Identify which cell holds the provided text, then report its (X, Y) central coordinate. 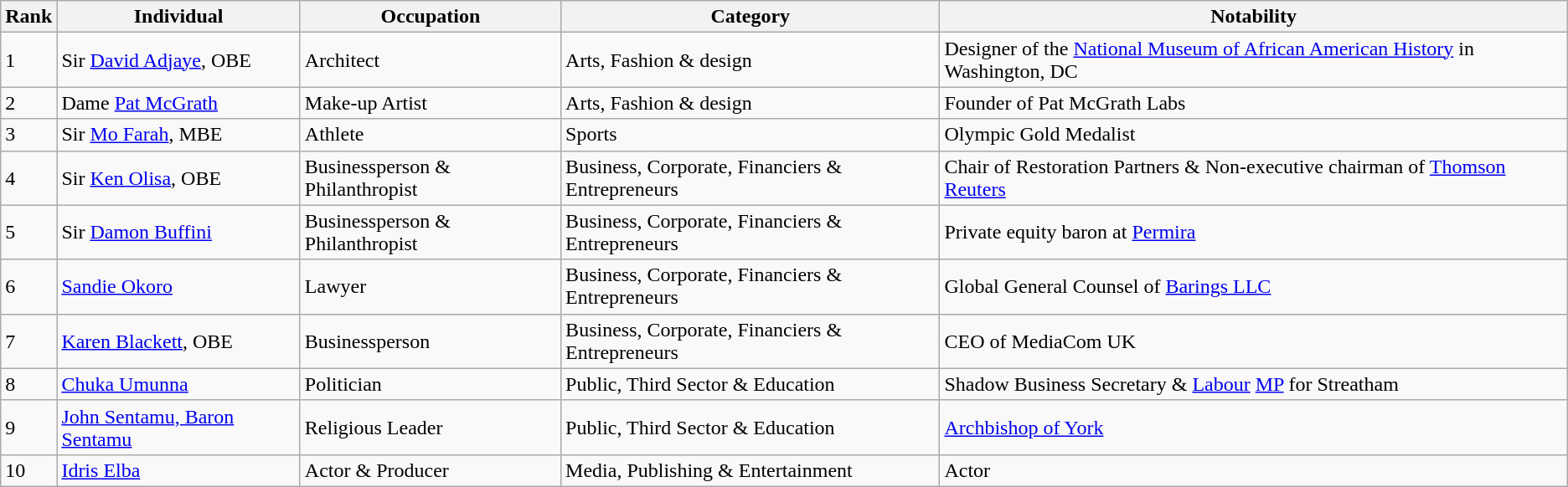
Sir Ken Olisa, OBE (178, 177)
Athlete (431, 135)
CEO of MediaCom UK (1253, 341)
Chuka Umunna (178, 384)
Sandie Okoro (178, 286)
5 (28, 233)
8 (28, 384)
Olympic Gold Medalist (1253, 135)
Idris Elba (178, 470)
Shadow Business Secretary & Labour MP for Streatham (1253, 384)
Dame Pat McGrath (178, 103)
Archbishop of York (1253, 427)
Chair of Restoration Partners & Non-executive chairman of Thomson Reuters (1253, 177)
7 (28, 341)
Occupation (431, 17)
Politician (431, 384)
Designer of the National Museum of African American History in Washington, DC (1253, 60)
Founder of Pat McGrath Labs (1253, 103)
Rank (28, 17)
Sir Damon Buffini (178, 233)
Lawyer (431, 286)
Sports (750, 135)
Actor & Producer (431, 470)
Global General Counsel of Barings LLC (1253, 286)
6 (28, 286)
4 (28, 177)
Make-up Artist (431, 103)
3 (28, 135)
Individual (178, 17)
1 (28, 60)
John Sentamu, Baron Sentamu (178, 427)
9 (28, 427)
Religious Leader (431, 427)
Media, Publishing & Entertainment (750, 470)
Sir David Adjaye, OBE (178, 60)
Notability (1253, 17)
Architect (431, 60)
Businessperson (431, 341)
Sir Mo Farah, MBE (178, 135)
Private equity baron at Permira (1253, 233)
10 (28, 470)
Category (750, 17)
Actor (1253, 470)
Karen Blackett, OBE (178, 341)
2 (28, 103)
